Provide the (X, Y) coordinate of the cell's center where the given text is located.  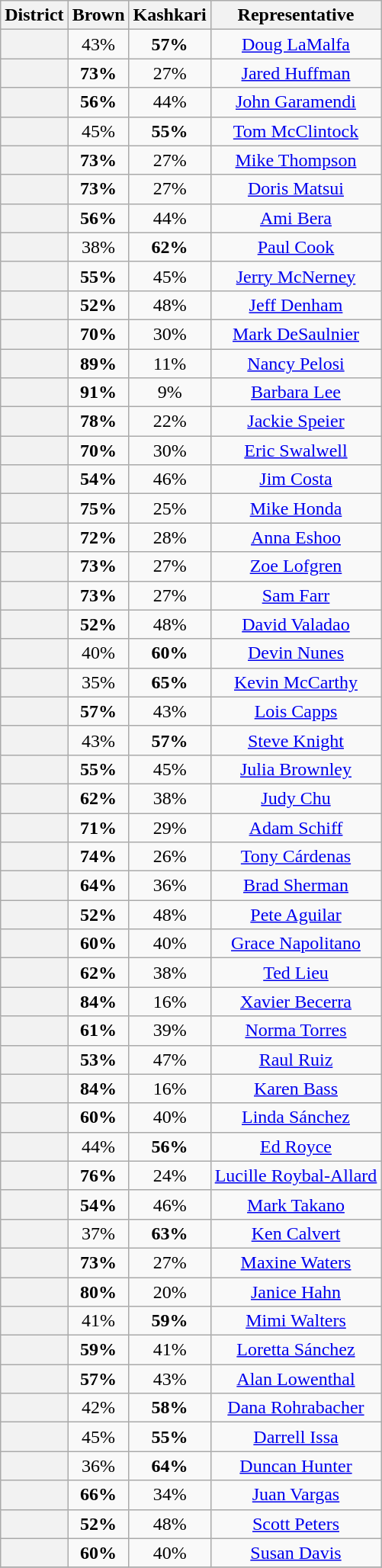
Julia Brownley (296, 769)
Kevin McCarthy (296, 682)
89% (98, 364)
47% (169, 1060)
63% (169, 1233)
35% (98, 682)
28% (169, 537)
Pete Aguilar (296, 915)
Linda Sánchez (296, 1117)
Norma Torres (296, 1031)
Sam Farr (296, 595)
34% (169, 1495)
Devin Nunes (296, 653)
Ami Bera (296, 218)
20% (169, 1292)
Doris Matsui (296, 189)
Doug LaMalfa (296, 44)
25% (169, 508)
Alan Lowenthal (296, 1379)
Mimi Walters (296, 1321)
Eric Swalwell (296, 451)
Brad Sherman (296, 886)
66% (98, 1495)
Janice Hahn (296, 1292)
76% (98, 1175)
Dana Rohrabacher (296, 1408)
71% (98, 827)
75% (98, 508)
91% (98, 393)
Nancy Pelosi (296, 364)
Maxine Waters (296, 1262)
53% (98, 1060)
72% (98, 537)
Mike Thompson (296, 160)
Jeff Denham (296, 305)
22% (169, 422)
John Garamendi (296, 102)
Mark Takano (296, 1204)
Zoe Lofgren (296, 566)
26% (169, 857)
Loretta Sánchez (296, 1350)
Adam Schiff (296, 827)
Karen Bass (296, 1089)
39% (169, 1031)
Juan Vargas (296, 1495)
Judy Chu (296, 798)
80% (98, 1292)
Grace Napolitano (296, 944)
Tony Cárdenas (296, 857)
Representative (296, 15)
9% (169, 393)
Kashkari (169, 15)
Ken Calvert (296, 1233)
65% (169, 682)
61% (98, 1031)
Jared Huffman (296, 73)
Barbara Lee (296, 393)
Tom McClintock (296, 131)
Brown (98, 15)
Scott Peters (296, 1524)
42% (98, 1408)
58% (169, 1408)
Xavier Becerra (296, 1002)
78% (98, 422)
24% (169, 1175)
Lois Capps (296, 711)
Jim Costa (296, 479)
Jerry McNerney (296, 276)
Anna Eshoo (296, 537)
74% (98, 857)
Darrell Issa (296, 1437)
Paul Cook (296, 247)
Mike Honda (296, 508)
Duncan Hunter (296, 1466)
Susan Davis (296, 1553)
29% (169, 827)
Mark DeSaulnier (296, 334)
Ed Royce (296, 1146)
37% (98, 1233)
District (34, 15)
Lucille Roybal-Allard (296, 1175)
11% (169, 364)
David Valadao (296, 624)
Raul Ruiz (296, 1060)
Jackie Speier (296, 422)
Steve Knight (296, 740)
Ted Lieu (296, 973)
